Identify which cell holds the provided text, then report its [X, Y] central coordinate. 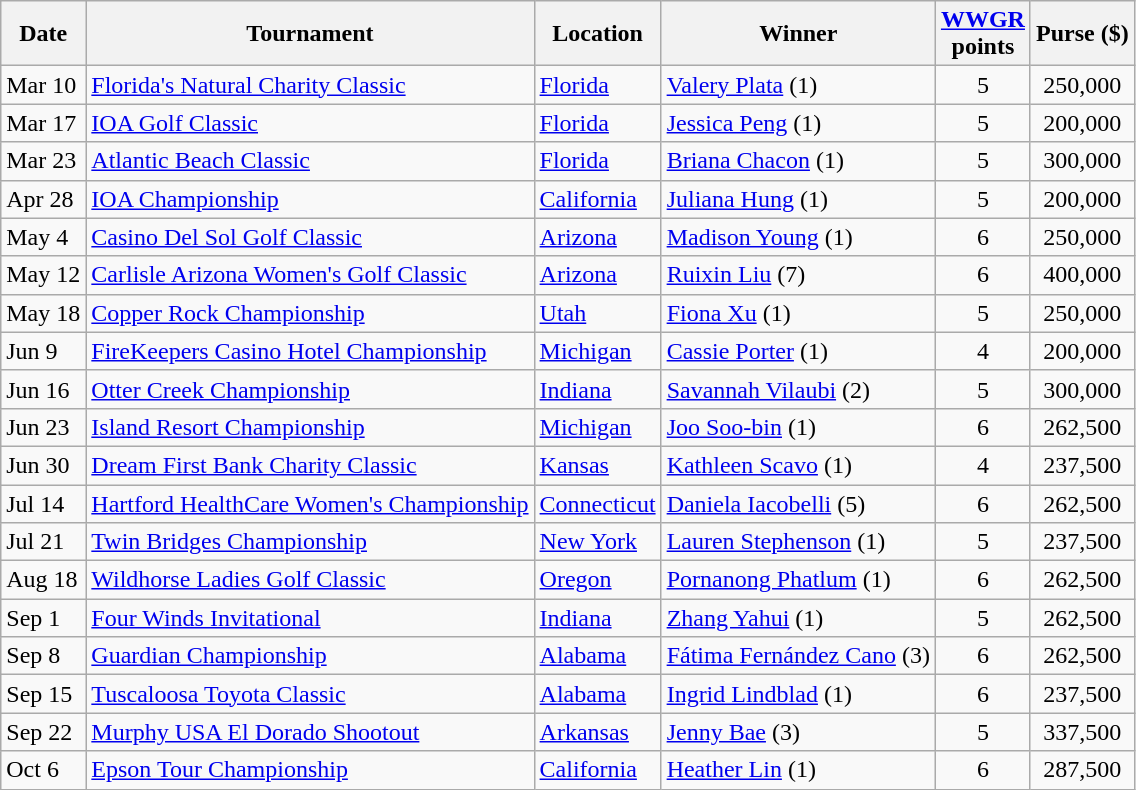
Jun 30 [44, 465]
Connecticut [598, 503]
Ruixin Liu (7) [798, 275]
Florida's Natural Charity Classic [310, 85]
May 4 [44, 237]
Jenny Bae (3) [798, 732]
337,500 [1082, 732]
Utah [598, 313]
Carlisle Arizona Women's Golf Classic [310, 275]
Sep 1 [44, 618]
Atlantic Beach Classic [310, 161]
Savannah Vilaubi (2) [798, 389]
Jun 9 [44, 351]
Epson Tour Championship [310, 770]
Jun 16 [44, 389]
Dream First Bank Charity Classic [310, 465]
287,500 [1082, 770]
Oct 6 [44, 770]
FireKeepers Casino Hotel Championship [310, 351]
Sep 22 [44, 732]
Apr 28 [44, 199]
Mar 10 [44, 85]
Joo Soo-bin (1) [798, 427]
Pornanong Phatlum (1) [798, 580]
Jessica Peng (1) [798, 123]
400,000 [1082, 275]
Madison Young (1) [798, 237]
Briana Chacon (1) [798, 161]
Casino Del Sol Golf Classic [310, 237]
Tournament [310, 34]
Winner [798, 34]
Sep 15 [44, 694]
Tuscaloosa Toyota Classic [310, 694]
Four Winds Invitational [310, 618]
Jul 21 [44, 542]
Ingrid Lindblad (1) [798, 694]
Valery Plata (1) [798, 85]
May 18 [44, 313]
Mar 17 [44, 123]
Island Resort Championship [310, 427]
Location [598, 34]
Jun 23 [44, 427]
New York [598, 542]
Kathleen Scavo (1) [798, 465]
Purse ($) [1082, 34]
Daniela Iacobelli (5) [798, 503]
Fiona Xu (1) [798, 313]
Kansas [598, 465]
May 12 [44, 275]
Hartford HealthCare Women's Championship [310, 503]
Copper Rock Championship [310, 313]
Cassie Porter (1) [798, 351]
Guardian Championship [310, 656]
Mar 23 [44, 161]
Date [44, 34]
Lauren Stephenson (1) [798, 542]
Jul 14 [44, 503]
Sep 8 [44, 656]
Twin Bridges Championship [310, 542]
Juliana Hung (1) [798, 199]
Aug 18 [44, 580]
Zhang Yahui (1) [798, 618]
Wildhorse Ladies Golf Classic [310, 580]
Oregon [598, 580]
WWGRpoints [982, 34]
Fátima Fernández Cano (3) [798, 656]
Otter Creek Championship [310, 389]
Murphy USA El Dorado Shootout [310, 732]
Arkansas [598, 732]
Heather Lin (1) [798, 770]
IOA Championship [310, 199]
IOA Golf Classic [310, 123]
